Find where the given text appears and provide that cell's center as [x, y] coordinate. 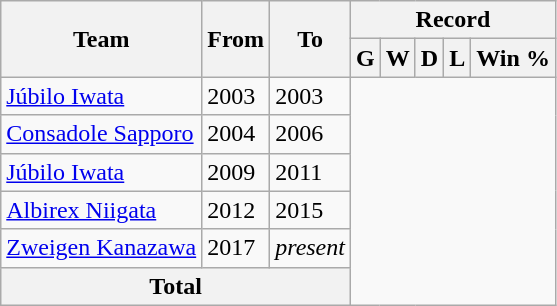
2004 [236, 134]
D [429, 58]
To [310, 39]
2017 [236, 248]
2015 [310, 210]
Consadole Sapporo [102, 134]
2006 [310, 134]
Zweigen Kanazawa [102, 248]
2009 [236, 172]
present [310, 248]
Team [102, 39]
Record [452, 20]
Win % [514, 58]
Total [176, 286]
W [398, 58]
From [236, 39]
L [458, 58]
2012 [236, 210]
2011 [310, 172]
G [365, 58]
Albirex Niigata [102, 210]
